Determine the (x, y) coordinate at the center of the cell enclosing the given text.  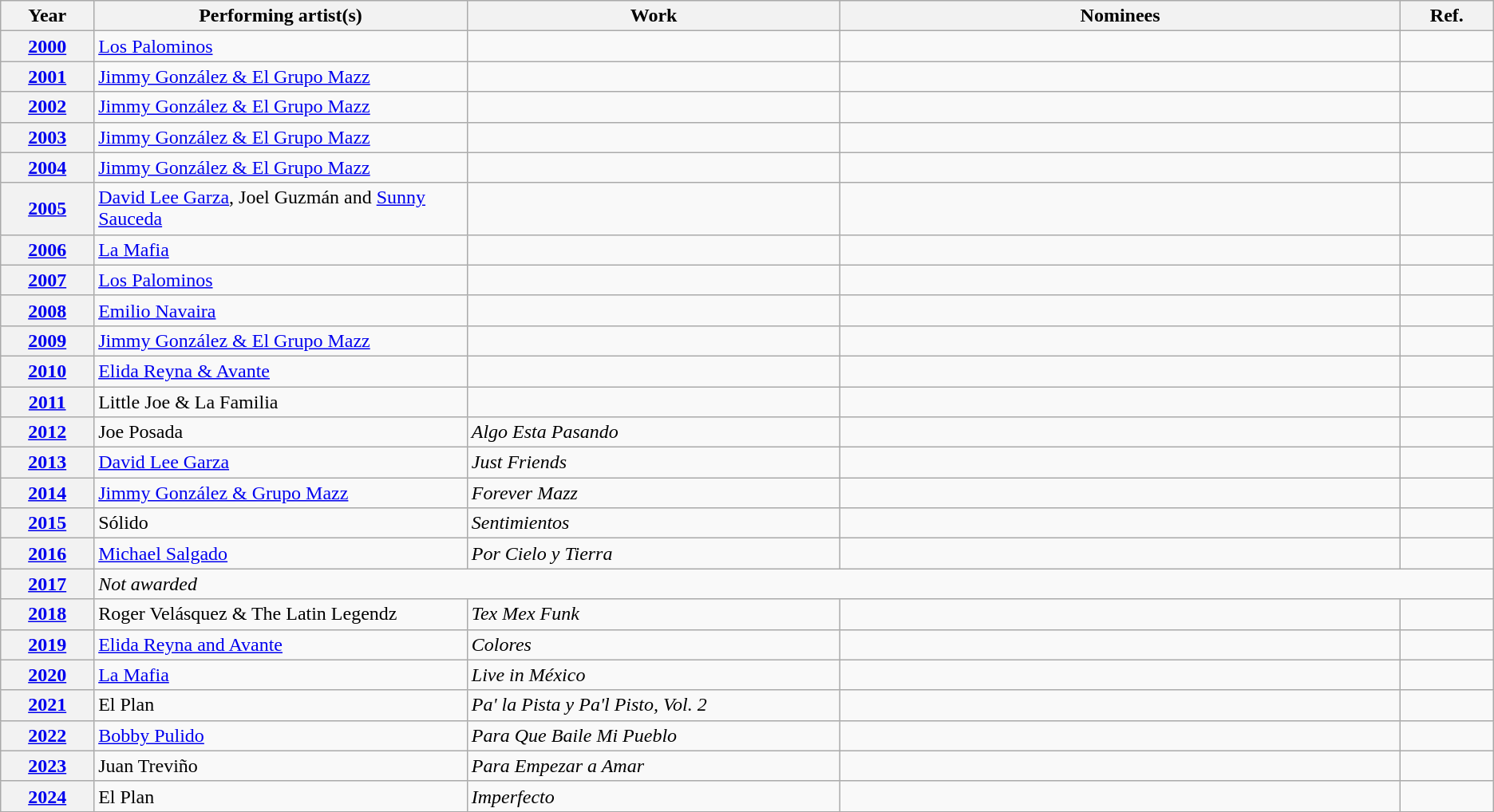
Sólido (281, 523)
2006 (48, 250)
Para Empezar a Amar (654, 766)
Jimmy González & Grupo Mazz (281, 493)
Pa' la Pista y Pa'l Pisto, Vol. 2 (654, 705)
Colores (654, 644)
2012 (48, 432)
2021 (48, 705)
2008 (48, 310)
2018 (48, 614)
Algo Esta Pasando (654, 432)
Ref. (1446, 16)
Para Que Baile Mi Pueblo (654, 735)
2022 (48, 735)
2019 (48, 644)
Year (48, 16)
Michael Salgado (281, 554)
2002 (48, 107)
Juan Treviño (281, 766)
2014 (48, 493)
2010 (48, 371)
Forever Mazz (654, 493)
Elida Reyna and Avante (281, 644)
2024 (48, 796)
Live in México (654, 675)
Por Cielo y Tierra (654, 554)
Not awarded (794, 584)
2015 (48, 523)
2000 (48, 46)
2020 (48, 675)
2009 (48, 341)
Work (654, 16)
2016 (48, 554)
2023 (48, 766)
Little Joe & La Familia (281, 401)
2017 (48, 584)
Emilio Navaira (281, 310)
Performing artist(s) (281, 16)
Roger Velásquez & The Latin Legendz (281, 614)
2005 (48, 209)
2007 (48, 280)
Just Friends (654, 463)
Joe Posada (281, 432)
2011 (48, 401)
Sentimientos (654, 523)
2001 (48, 77)
David Lee Garza (281, 463)
2003 (48, 137)
2004 (48, 168)
Nominees (1120, 16)
David Lee Garza, Joel Guzmán and Sunny Sauceda (281, 209)
Elida Reyna & Avante (281, 371)
Tex Mex Funk (654, 614)
Imperfecto (654, 796)
2013 (48, 463)
Bobby Pulido (281, 735)
